Detect which cell encompasses the target text, then output its (x, y) center coordinate. 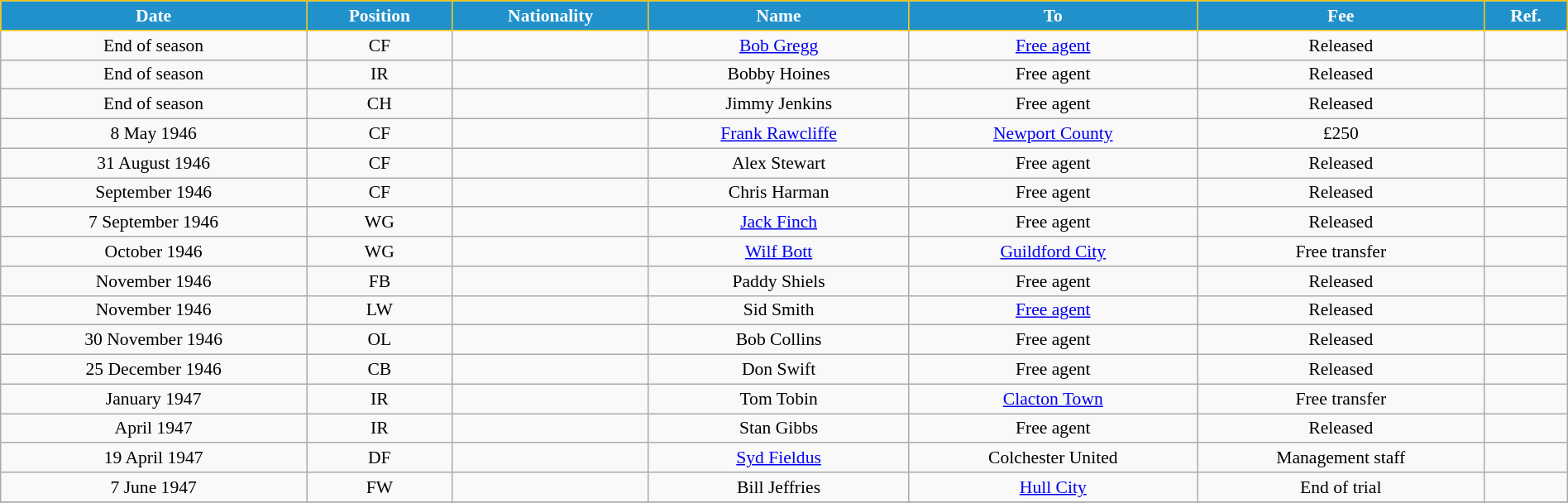
September 1946 (154, 193)
Syd Fieldus (779, 458)
Newport County (1053, 134)
8 May 1946 (154, 134)
31 August 1946 (154, 163)
Ref. (1526, 16)
Jimmy Jenkins (779, 104)
LW (379, 310)
Jack Finch (779, 223)
Don Swift (779, 370)
To (1053, 16)
April 1947 (154, 429)
Nationality (551, 16)
Bob Collins (779, 340)
January 1947 (154, 399)
Date (154, 16)
Management staff (1341, 458)
Bill Jeffries (779, 487)
Paddy Shiels (779, 281)
7 September 1946 (154, 223)
Frank Rawcliffe (779, 134)
19 April 1947 (154, 458)
CH (379, 104)
Sid Smith (779, 310)
DF (379, 458)
CB (379, 370)
October 1946 (154, 251)
Stan Gibbs (779, 429)
Fee (1341, 16)
25 December 1946 (154, 370)
£250 (1341, 134)
Position (379, 16)
Hull City (1053, 487)
Bobby Hoines (779, 74)
Colchester United (1053, 458)
30 November 1946 (154, 340)
Alex Stewart (779, 163)
FB (379, 281)
Wilf Bott (779, 251)
Name (779, 16)
Bob Gregg (779, 46)
OL (379, 340)
Chris Harman (779, 193)
Guildford City (1053, 251)
Tom Tobin (779, 399)
FW (379, 487)
Clacton Town (1053, 399)
7 June 1947 (154, 487)
End of trial (1341, 487)
